Capture the cell that displays the provided text and extract its (X, Y) central coordinate. 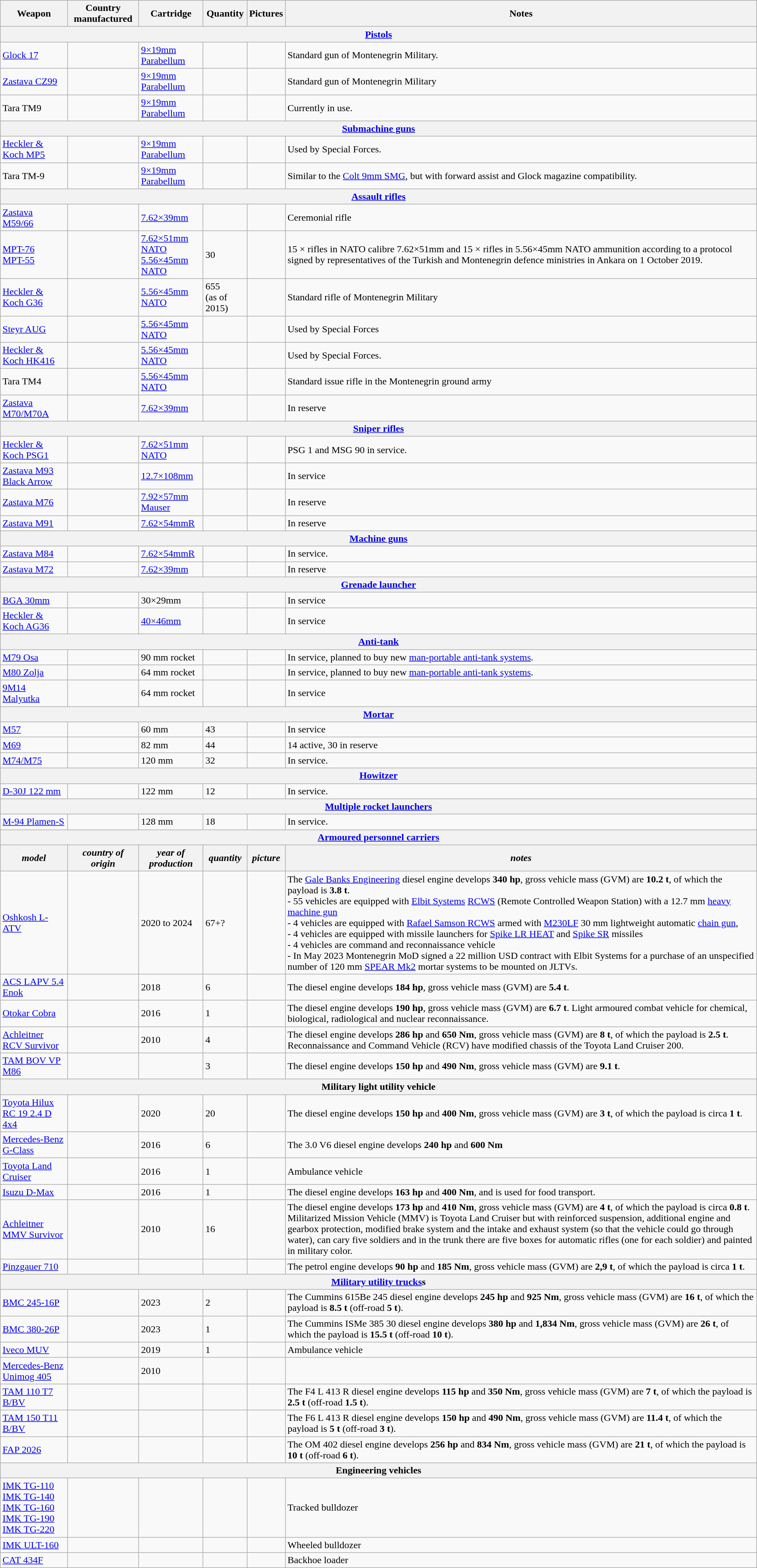
Howitzer (378, 776)
2018 (171, 987)
Tara TM-9 (34, 175)
44 (225, 745)
Machine guns (378, 538)
Standard gun of Montenegrin Military. (521, 55)
year of production (171, 858)
Zastava M84 (34, 554)
M57 (34, 730)
Heckler & Koch MP5 (34, 150)
Pinzgauer 710 (34, 1266)
90 mm rocket (171, 657)
12.7×108mm (171, 476)
Zastava M72 (34, 569)
Heckler & Koch HK416 (34, 356)
Toyota Land Cruiser (34, 1171)
notes (521, 858)
Heckler & Koch AG36 (34, 621)
Zastava M76 (34, 502)
Heckler & Koch G36 (34, 297)
18 (225, 822)
3 (225, 1066)
picture (266, 858)
655(as of 2015) (225, 297)
FAP 2026 (34, 1450)
Tara TM9 (34, 108)
Standard issue rifle in the Montenegrin ground army (521, 382)
Assault rifles (378, 196)
The OM 402 diesel engine develops 256 hp and 834 Nm, gross vehicle mass (GVM) are 21 t, of which the payload is 10 t (off-road 6 t). (521, 1450)
122 mm (171, 791)
The diesel engine develops 184 hp, gross vehicle mass (GVM) are 5.4 t. (521, 987)
Grenade launcher (378, 585)
Pictures (266, 14)
Standard gun of Montenegrin Military (521, 82)
Pistols (378, 34)
Currently in use. (521, 108)
TAM 110 T7 B/BV (34, 1397)
7.92×57mm Mauser (171, 502)
Used by Special Forces (521, 329)
M80 Zolja (34, 673)
Achleitner RCV Survivor (34, 1040)
Quantity (225, 14)
The F6 L 413 R diesel engine develops 150 hp and 490 Nm, gross vehicle mass (GVM) are 11.4 t, of which the payload is 5 t (off-road 3 t). (521, 1423)
60 mm (171, 730)
BMC 380-26P (34, 1329)
TAM 150 T11 B/BV (34, 1423)
7.62×51mm NATO (171, 450)
BMC 245-16P (34, 1302)
The 3.0 V6 diesel engine develops 240 hp and 600 Nm (521, 1145)
Military light utility vehicle (378, 1087)
Tara TM4 (34, 382)
Wheeled bulldozer (521, 1545)
7.62×51mm NATO5.56×45mm NATO (171, 255)
67+? (225, 922)
2020 to 2024 (171, 922)
Anti-tank (378, 642)
14 active, 30 in reserve (521, 745)
Heckler & Koch PSG1 (34, 450)
Country manufactured (103, 14)
PSG 1 and MSG 90 in service. (521, 450)
The diesel engine develops 150 hp and 490 Nm, gross vehicle mass (GVM) are 9.1 t. (521, 1066)
country of origin (103, 858)
M79 Osa (34, 657)
Backhoe loader (521, 1560)
32 (225, 760)
CAT 434F (34, 1560)
Similar to the Colt 9mm SMG, but with forward assist and Glock magazine compatibility. (521, 175)
IMK ULT-160 (34, 1545)
M74/M75 (34, 760)
The diesel engine develops 150 hp and 400 Nm, gross vehicle mass (GVM) are 3 t, of which the payload is circa 1 t. (521, 1113)
Mercedes-Benz Unimog 405 (34, 1370)
The diesel engine develops 163 hp and 400 Nm, and is used for food transport. (521, 1192)
Zastava CZ99 (34, 82)
120 mm (171, 760)
MPT-76MPT-55 (34, 255)
Standard rifle of Montenegrin Military (521, 297)
Zastava M91 (34, 523)
Notes (521, 14)
Glock 17 (34, 55)
2020 (171, 1113)
Cartridge (171, 14)
Achleitner MMV Survivor (34, 1229)
Iveco MUV (34, 1350)
Engineering vehicles (378, 1471)
20 (225, 1113)
The petrol engine develops 90 hp and 185 Nm, gross vehicle mass (GVM) are 2,9 t, of which the payload is circa 1 t. (521, 1266)
Otokar Cobra (34, 1013)
BGA 30mm (34, 600)
TAM BOV VP М86 (34, 1066)
Sniper rifles (378, 429)
Weapon (34, 14)
Ceremonial rifle (521, 217)
M69 (34, 745)
30 (225, 255)
D-30J 122 mm (34, 791)
Mercedes-Benz G-Class (34, 1145)
Multiple rocket launchers (378, 806)
82 mm (171, 745)
model (34, 858)
Zastava M59/66 (34, 217)
40×46mm (171, 621)
quantity (225, 858)
Submachine guns (378, 129)
Oshkosh L-ATV (34, 922)
128 mm (171, 822)
IMK TG-110IMK TG-140IMK TG-160IMK TG-190IMK TG-220 (34, 1508)
2 (225, 1302)
M-94 Plamen-S (34, 822)
9M14 Malyutka (34, 694)
The F4 L 413 R diesel engine develops 115 hp and 350 Nm, gross vehicle mass (GVM) are 7 t, of which the payload is 2.5 t (off-road 1.5 t). (521, 1397)
Zastava M70/M70A (34, 408)
The Cummins 615Be 245 diesel engine develops 245 hp and 925 Nm, gross vehicle mass (GVM) are 16 t, of which the payload is 8.5 t (off-road 5 t). (521, 1302)
Toyota Hilux RC 19 2.4 D 4x4 (34, 1113)
Military utility truckss (378, 1282)
30×29mm (171, 600)
Tracked bulldozer (521, 1508)
Mortar (378, 714)
4 (225, 1040)
Zastava M93 Black Arrow (34, 476)
43 (225, 730)
Armoured personnel carriers (378, 837)
ACS LAPV 5.4 Enok (34, 987)
Steyr AUG (34, 329)
2019 (171, 1350)
Isuzu D-Max (34, 1192)
12 (225, 791)
16 (225, 1229)
